Find where the given text appears and provide that cell's center as [X, Y] coordinate. 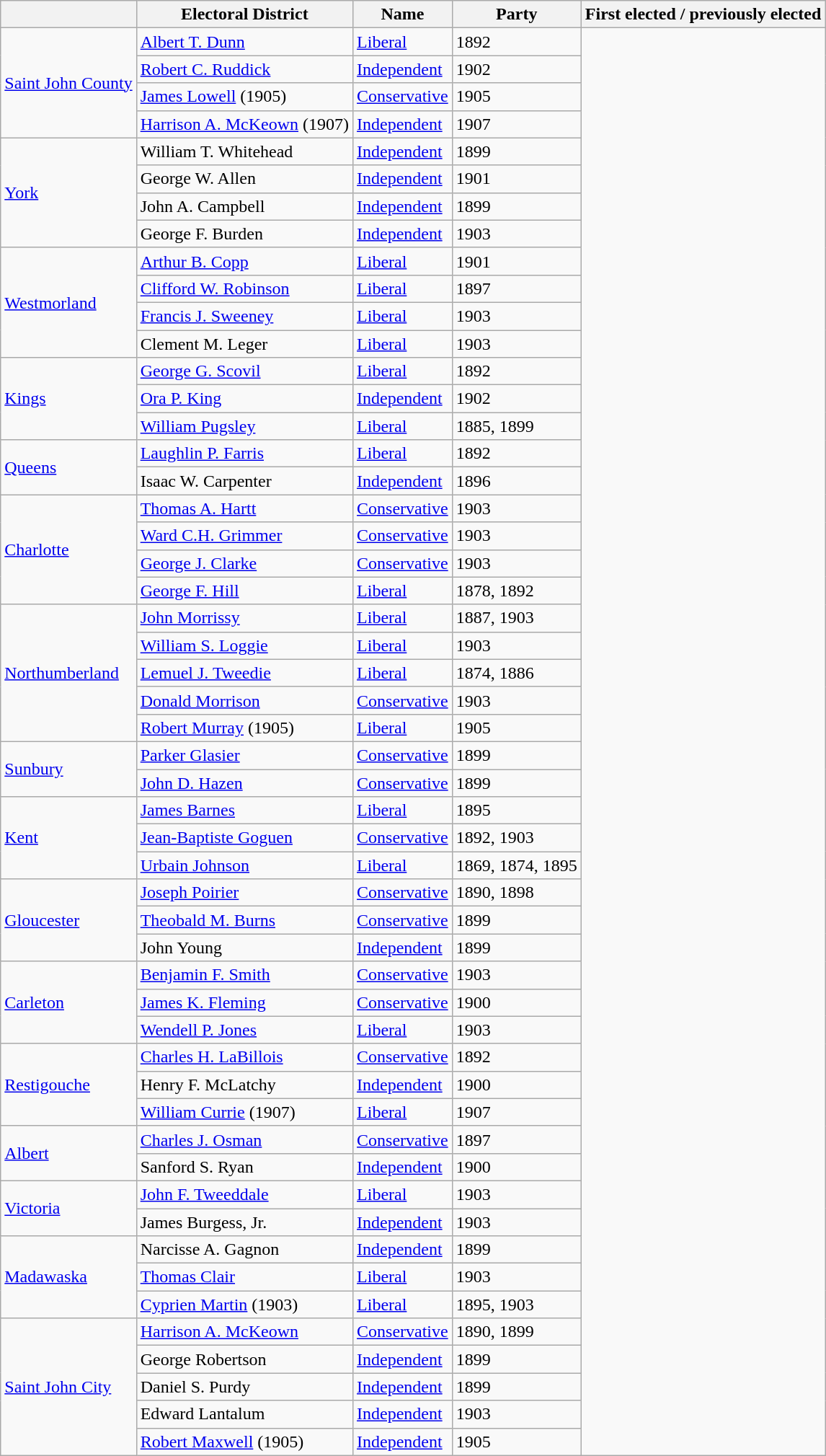
Charles J. Osman [244, 1139]
George F. Hill [244, 591]
1878, 1892 [516, 591]
1869, 1874, 1895 [516, 865]
James K. Fleming [244, 1002]
Lemuel J. Tweedie [244, 673]
Wendell P. Jones [244, 1030]
George G. Scovil [244, 371]
Henry F. McLatchy [244, 1085]
John Morrissy [244, 618]
Cyprien Martin (1903) [244, 1305]
Westmorland [68, 302]
James Lowell (1905) [244, 97]
William T. Whitehead [244, 151]
1892, 1903 [516, 838]
Isaac W. Carpenter [244, 481]
1896 [516, 481]
Joseph Poirier [244, 893]
William Currie (1907) [244, 1112]
John Young [244, 948]
Restigouche [68, 1085]
John A. Campbell [244, 206]
1895 [516, 811]
Queens [68, 467]
Narcisse A. Gagnon [244, 1250]
Arthur B. Copp [244, 261]
First elected / previously elected [703, 14]
1890, 1898 [516, 893]
1874, 1886 [516, 673]
Name [403, 14]
Kent [68, 838]
Robert Murray (1905) [244, 728]
Robert C. Ruddick [244, 69]
Laughlin P. Farris [244, 454]
Ward C.H. Grimmer [244, 536]
Sunbury [68, 769]
George W. Allen [244, 179]
Madawaska [68, 1277]
George F. Burden [244, 234]
George J. Clarke [244, 563]
Benjamin F. Smith [244, 975]
Saint John City [68, 1387]
Ora P. King [244, 399]
Daniel S. Purdy [244, 1387]
Albert [68, 1153]
Harrison A. McKeown [244, 1332]
John F. Tweeddale [244, 1194]
1895, 1903 [516, 1305]
Thomas A. Hartt [244, 508]
Francis J. Sweeney [244, 316]
Electoral District [244, 14]
James Burgess, Jr. [244, 1222]
1885, 1899 [516, 426]
Victoria [68, 1208]
Parker Glasier [244, 755]
1887, 1903 [516, 618]
Saint John County [68, 83]
Theobald M. Burns [244, 920]
Kings [68, 399]
York [68, 193]
1890, 1899 [516, 1332]
Sanford S. Ryan [244, 1167]
Donald Morrison [244, 700]
George Robertson [244, 1359]
Jean-Baptiste Goguen [244, 838]
Robert Maxwell (1905) [244, 1442]
Urbain Johnson [244, 865]
Gloucester [68, 920]
Charlotte [68, 550]
James Barnes [244, 811]
John D. Hazen [244, 782]
Edward Lantalum [244, 1414]
Charles H. LaBillois [244, 1057]
William S. Loggie [244, 645]
Party [516, 14]
Albert T. Dunn [244, 42]
Clifford W. Robinson [244, 288]
Thomas Clair [244, 1277]
Carleton [68, 1002]
Harrison A. McKeown (1907) [244, 124]
Clement M. Leger [244, 344]
William Pugsley [244, 426]
Northumberland [68, 673]
